Provide the [X, Y] coordinate of the cell's center where the given text is located.  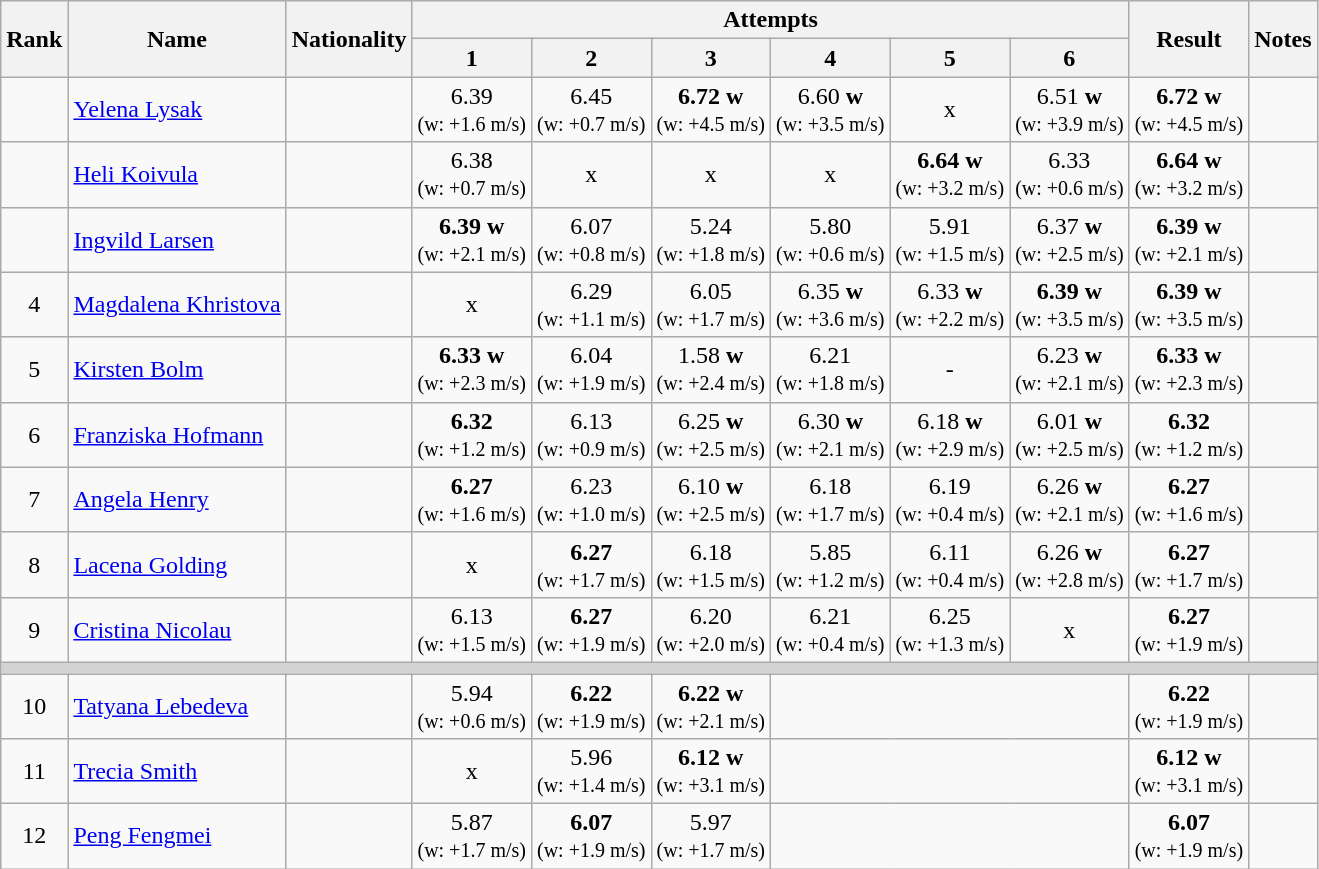
Angela Henry [177, 500]
6.32 (w: +1.2 m/s) [1189, 434]
6.01 w (w: +2.5 m/s) [1070, 434]
Peng Fengmei [177, 836]
6.19(w: +0.4 m/s) [950, 500]
3 [711, 58]
- [950, 370]
6.25 w (w: +2.5 m/s) [711, 434]
6.33 w (w: +2.2 m/s) [950, 304]
1.58 w (w: +2.4 m/s) [711, 370]
Trecia Smith [177, 772]
6.10 w (w: +2.5 m/s) [711, 500]
Heli Koivula [177, 174]
6.22(w: +1.9 m/s) [591, 706]
10 [34, 706]
6.18(w: +1.7 m/s) [831, 500]
7 [34, 500]
5.97(w: +1.7 m/s) [711, 836]
Cristina Nicolau [177, 630]
6.30 w (w: +2.1 m/s) [831, 434]
Franziska Hofmann [177, 434]
6.21(w: +1.8 m/s) [831, 370]
6.13(w: +0.9 m/s) [591, 434]
6.27 (w: +1.7 m/s) [1189, 564]
6.05(w: +1.7 m/s) [711, 304]
6.26 w (w: +2.1 m/s) [1070, 500]
Rank [34, 39]
Magdalena Khristova [177, 304]
Ingvild Larsen [177, 240]
5.96(w: +1.4 m/s) [591, 772]
2 [591, 58]
Lacena Golding [177, 564]
6.37 w (w: +2.5 m/s) [1070, 240]
5.80(w: +0.6 m/s) [831, 240]
5.87(w: +1.7 m/s) [472, 836]
6.35 w (w: +3.6 m/s) [831, 304]
6.07(w: +1.9 m/s) [591, 836]
1 [472, 58]
Tatyana Lebedeva [177, 706]
6.60 w (w: +3.5 m/s) [831, 110]
Yelena Lysak [177, 110]
5.24(w: +1.8 m/s) [711, 240]
6.04(w: +1.9 m/s) [591, 370]
6.27 (w: +1.9 m/s) [1189, 630]
6.38(w: +0.7 m/s) [472, 174]
11 [34, 772]
6.27(w: +1.7 m/s) [591, 564]
6.20(w: +2.0 m/s) [711, 630]
6.22 w (w: +2.1 m/s) [711, 706]
6.22 (w: +1.9 m/s) [1189, 706]
6.29(w: +1.1 m/s) [591, 304]
Attempts [770, 20]
6.21(w: +0.4 m/s) [831, 630]
Name [177, 39]
6.45(w: +0.7 m/s) [591, 110]
6.39(w: +1.6 m/s) [472, 110]
Result [1189, 39]
6.07(w: +0.8 m/s) [591, 240]
6.11(w: +0.4 m/s) [950, 564]
6.23(w: +1.0 m/s) [591, 500]
6.13(w: +1.5 m/s) [472, 630]
6.18(w: +1.5 m/s) [711, 564]
6.25(w: +1.3 m/s) [950, 630]
5.85(w: +1.2 m/s) [831, 564]
Nationality [349, 39]
6.51 w (w: +3.9 m/s) [1070, 110]
6.23 w (w: +2.1 m/s) [1070, 370]
Notes [1283, 39]
6.27(w: +1.6 m/s) [472, 500]
6.26 w (w: +2.8 m/s) [1070, 564]
6.18 w (w: +2.9 m/s) [950, 434]
6.27(w: +1.9 m/s) [591, 630]
9 [34, 630]
12 [34, 836]
6.33(w: +0.6 m/s) [1070, 174]
6.07 (w: +1.9 m/s) [1189, 836]
6.27 (w: +1.6 m/s) [1189, 500]
8 [34, 564]
6.32(w: +1.2 m/s) [472, 434]
5.94(w: +0.6 m/s) [472, 706]
5.91(w: +1.5 m/s) [950, 240]
Kirsten Bolm [177, 370]
